From the cell containing the given text, extract its center point as [X, Y] coordinate. 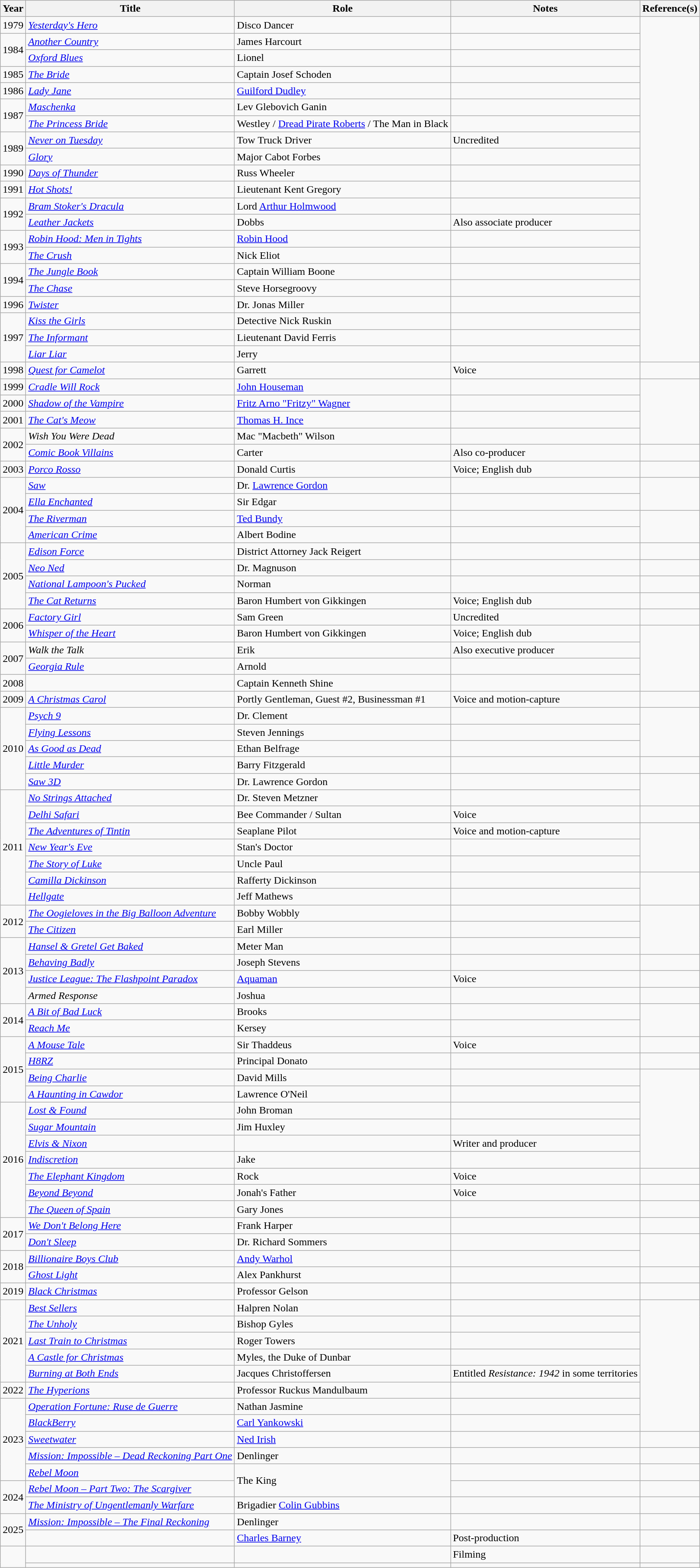
Disco Dancer [343, 25]
Black Christmas [130, 1291]
Post-production [545, 1538]
The Elephant Kingdom [130, 1176]
The Unholy [130, 1324]
Oxford Blues [130, 58]
1992 [13, 214]
2005 [13, 576]
As Good as Dead [130, 749]
A Haunting in Cawdor [130, 1094]
2007 [13, 658]
American Crime [130, 535]
The Hyperions [130, 1390]
Lawrence O'Neil [343, 1094]
Uncle Paul [343, 864]
David Mills [343, 1078]
Elvis & Nixon [130, 1143]
John Houseman [343, 387]
A Bit of Bad Luck [130, 1012]
Lieutenant David Ferris [343, 337]
Joseph Stevens [343, 962]
Ella Enchanted [130, 502]
The Citizen [130, 929]
1999 [13, 387]
Rafferty Dickinson [343, 880]
Donald Curtis [343, 469]
Glory [130, 156]
Flying Lessons [130, 732]
Brigadier Colin Gubbins [343, 1505]
Best Sellers [130, 1308]
Robin Hood: Men in Tights [130, 239]
Saw [130, 486]
2000 [13, 403]
2024 [13, 1497]
Captain William Boone [343, 272]
Alex Pankhurst [343, 1275]
Brooks [343, 1012]
Ethan Belfrage [343, 749]
Operation Fortune: Ruse de Guerre [130, 1406]
Comic Book Villains [130, 452]
Rebel Moon – Part Two: The Scargiver [130, 1488]
Thomas H. Ince [343, 420]
Seaplane Pilot [343, 831]
We Don't Belong Here [130, 1225]
Carl Yankowski [343, 1423]
Norman [343, 584]
2009 [13, 699]
Maschenka [130, 107]
Kersey [343, 1028]
Liar Liar [130, 354]
Yesterday's Hero [130, 25]
Hot Shots! [130, 189]
Shadow of the Vampire [130, 403]
Billionaire Boys Club [130, 1259]
Georgia Rule [130, 666]
Bram Stoker's Dracula [130, 206]
1985 [13, 74]
Wish You Were Dead [130, 436]
Quest for Camelot [130, 370]
The Queen of Spain [130, 1209]
The Cat's Meow [130, 420]
The Bride [130, 74]
Lady Jane [130, 91]
Captain Kenneth Shine [343, 683]
2001 [13, 420]
District Attorney Jack Reigert [343, 551]
2003 [13, 469]
1997 [13, 337]
Sugar Mountain [130, 1127]
Professor Ruckus Mandulbaum [343, 1390]
Frank Harper [343, 1225]
Jacques Christoffersen [343, 1374]
Aquaman [343, 979]
Roger Towers [343, 1341]
The Princess Bride [130, 124]
Never on Tuesday [130, 140]
Cradle Will Rock [130, 387]
The Adventures of Tintin [130, 831]
Ghost Light [130, 1275]
A Castle for Christmas [130, 1357]
1984 [13, 50]
Captain Josef Schoden [343, 74]
Westley / Dread Pirate Roberts / The Man in Black [343, 124]
2016 [13, 1160]
Halpren Nolan [343, 1308]
2021 [13, 1341]
Also co-producer [545, 452]
Professor Gelson [343, 1291]
2017 [13, 1234]
Rock [343, 1176]
Robin Hood [343, 239]
2006 [13, 625]
Carter [343, 452]
Fritz Arno "Fritzy" Wagner [343, 403]
No Strings Attached [130, 798]
Earl Miller [343, 929]
2018 [13, 1267]
1993 [13, 247]
2002 [13, 444]
Also executive producer [545, 650]
Stan's Doctor [343, 847]
Little Murder [130, 765]
The Cat Returns [130, 601]
Kiss the Girls [130, 321]
2014 [13, 1020]
Mac "Macbeth" Wilson [343, 436]
Mission: Impossible – Dead Reckoning Part One [130, 1456]
1989 [13, 148]
The Ministry of Ungentlemanly Warfare [130, 1505]
Lord Arthur Holmwood [343, 206]
Meter Man [343, 946]
H8RZ [130, 1061]
1996 [13, 305]
New Year's Eve [130, 847]
Guilford Dudley [343, 91]
Lost & Found [130, 1110]
Don't Sleep [130, 1242]
Sam Green [343, 617]
The Jungle Book [130, 272]
Burning at Both Ends [130, 1374]
Delhi Safari [130, 814]
2008 [13, 683]
Sweetwater [130, 1439]
2019 [13, 1291]
Jeff Mathews [343, 897]
1979 [13, 25]
1998 [13, 370]
Also associate producer [545, 223]
Porco Rosso [130, 469]
Entitled Resistance: 1942 in some territories [545, 1374]
1986 [13, 91]
James Harcourt [343, 41]
Twister [130, 305]
A Christmas Carol [130, 699]
Camilla Dickinson [130, 880]
2010 [13, 748]
2025 [13, 1530]
Last Train to Christmas [130, 1341]
2013 [13, 970]
Ted Bundy [343, 518]
Lieutenant Kent Gregory [343, 189]
The Crush [130, 255]
Title [130, 9]
Leather Jackets [130, 223]
The Riverman [130, 518]
Mission: Impossible – The Final Reckoning [130, 1521]
Portly Gentleman, Guest #2, Businessman #1 [343, 699]
1991 [13, 189]
Major Cabot Forbes [343, 156]
2022 [13, 1390]
Garrett [343, 370]
The King [343, 1480]
Lev Glebovich Ganin [343, 107]
Dr. Richard Sommers [343, 1242]
Steve Horsegroovy [343, 288]
Edison Force [130, 551]
Bee Commander / Sultan [343, 814]
Rebel Moon [130, 1472]
Nathan Jasmine [343, 1406]
Lionel [343, 58]
A Mouse Tale [130, 1045]
Principal Donato [343, 1061]
Ned Irish [343, 1439]
2004 [13, 510]
Detective Nick Ruskin [343, 321]
National Lampoon's Pucked [130, 584]
The Chase [130, 288]
BlackBerry [130, 1423]
Bishop Gyles [343, 1324]
Andy Warhol [343, 1259]
2012 [13, 921]
Dr. Magnuson [343, 568]
Charles Barney [343, 1538]
Justice League: The Flashpoint Paradox [130, 979]
Sir Thaddeus [343, 1045]
Reference(s) [670, 9]
Bobby Wobbly [343, 913]
Walk the Talk [130, 650]
Hansel & Gretel Get Baked [130, 946]
Role [343, 9]
Writer and producer [545, 1143]
Reach Me [130, 1028]
The Oogieloves in the Big Balloon Adventure [130, 913]
Joshua [343, 995]
Psych 9 [130, 716]
Albert Bodine [343, 535]
1990 [13, 173]
Year [13, 9]
Being Charlie [130, 1078]
Erik [343, 650]
1987 [13, 115]
Neo Ned [130, 568]
2015 [13, 1069]
Steven Jennings [343, 732]
Beyond Beyond [130, 1193]
Jonah's Father [343, 1193]
Saw 3D [130, 782]
Jerry [343, 354]
Tow Truck Driver [343, 140]
Whisper of the Heart [130, 633]
Behaving Badly [130, 962]
Hellgate [130, 897]
Dr. Jonas Miller [343, 305]
Indiscretion [130, 1160]
Russ Wheeler [343, 173]
Factory Girl [130, 617]
Myles, the Duke of Dunbar [343, 1357]
Jim Huxley [343, 1127]
Armed Response [130, 995]
Barry Fitzgerald [343, 765]
Days of Thunder [130, 173]
Another Country [130, 41]
Jake [343, 1160]
Dr. Steven Metzner [343, 798]
Notes [545, 9]
John Broman [343, 1110]
Sir Edgar [343, 502]
Filming [545, 1555]
2023 [13, 1439]
Dobbs [343, 223]
Dr. Clement [343, 716]
The Story of Luke [130, 864]
Gary Jones [343, 1209]
2011 [13, 847]
Nick Eliot [343, 255]
1994 [13, 280]
The Informant [130, 337]
Arnold [343, 666]
